For the text-containing cell, return its midpoint in (X, Y) coordinate format. 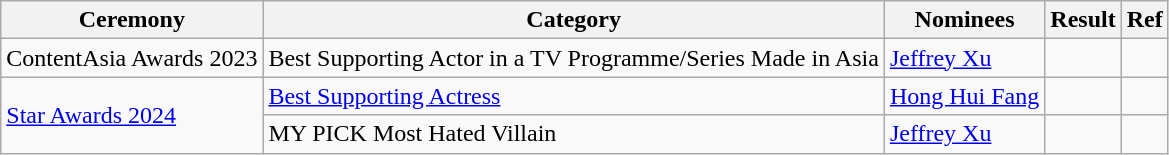
Ref (1144, 20)
Nominees (964, 20)
Best Supporting Actor in a TV Programme/Series Made in Asia (574, 58)
Star Awards 2024 (132, 115)
Best Supporting Actress (574, 96)
Result (1083, 20)
Ceremony (132, 20)
MY PICK Most Hated Villain (574, 134)
Category (574, 20)
ContentAsia Awards 2023 (132, 58)
Hong Hui Fang (964, 96)
